Output the (x, y) coordinate of the center of the cell containing the given text.  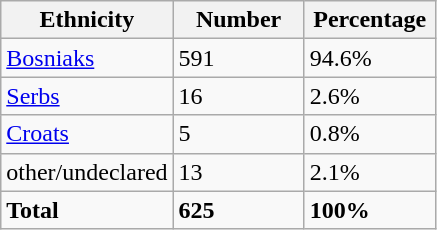
Number (238, 20)
100% (370, 210)
Total (87, 210)
Serbs (87, 96)
Ethnicity (87, 20)
625 (238, 210)
13 (238, 172)
0.8% (370, 134)
Croats (87, 134)
2.1% (370, 172)
5 (238, 134)
16 (238, 96)
94.6% (370, 58)
Percentage (370, 20)
Bosniaks (87, 58)
other/undeclared (87, 172)
2.6% (370, 96)
591 (238, 58)
